Detect which cell encompasses the target text, then output its (x, y) center coordinate. 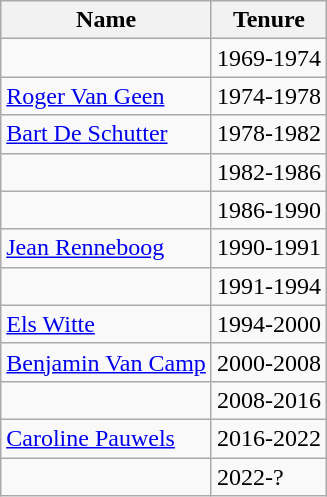
1969-1974 (268, 58)
1990-1991 (268, 248)
2008-2016 (268, 400)
2022-? (268, 477)
2016-2022 (268, 438)
1991-1994 (268, 286)
Bart De Schutter (106, 134)
1982-1986 (268, 172)
Roger Van Geen (106, 96)
Name (106, 20)
Els Witte (106, 324)
1986-1990 (268, 210)
1974-1978 (268, 96)
Caroline Pauwels (106, 438)
1978-1982 (268, 134)
Jean Renneboog (106, 248)
2000-2008 (268, 362)
Tenure (268, 20)
Benjamin Van Camp (106, 362)
1994-2000 (268, 324)
